Locate the cell with the specified text and output its (x, y) center coordinate. 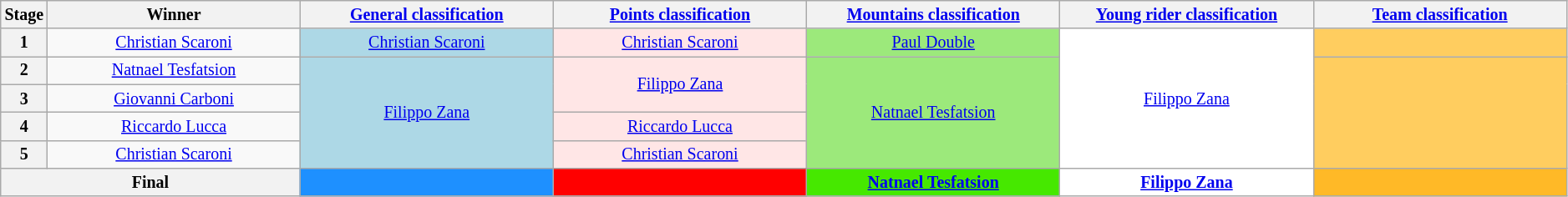
Winner (174, 15)
Stage (24, 15)
Final (150, 182)
4 (24, 127)
1 (24, 43)
General classification (426, 15)
Mountains classification (934, 15)
Paul Double (934, 43)
5 (24, 154)
2 (24, 70)
Young rider classification (1186, 15)
Team classification (1440, 15)
3 (24, 98)
Giovanni Carboni (174, 98)
Points classification (680, 15)
